Output the [x, y] coordinate of the center of the cell containing the given text.  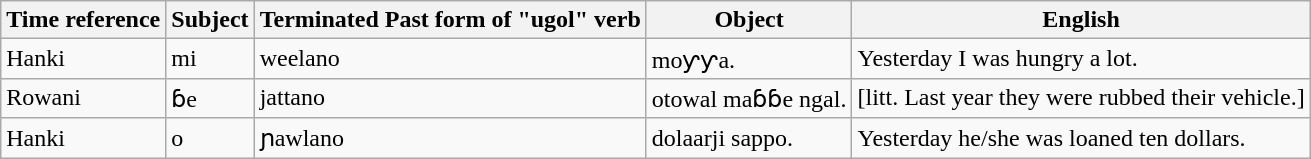
Yesterday I was hungry a lot. [1081, 59]
Time reference [84, 20]
jattano [450, 98]
o [210, 138]
Yesterday he/she was loaned ten dollars. [1081, 138]
ɲawlano [450, 138]
dolaarji sappo. [749, 138]
ɓe [210, 98]
Terminated Past form of "ugol" verb [450, 20]
weelano [450, 59]
English [1081, 20]
Object [749, 20]
Subject [210, 20]
mi [210, 59]
[litt. Last year they were rubbed their vehicle.] [1081, 98]
otowal maɓɓe ngal. [749, 98]
Rowani [84, 98]
moƴƴa. [749, 59]
